Provide the (X, Y) coordinate of the cell's center where the given text is located.  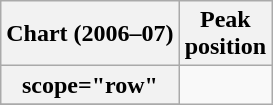
Peakposition (225, 34)
Chart (2006–07) (90, 34)
scope="row" (90, 85)
